For the text-containing cell, return its midpoint in [x, y] coordinate format. 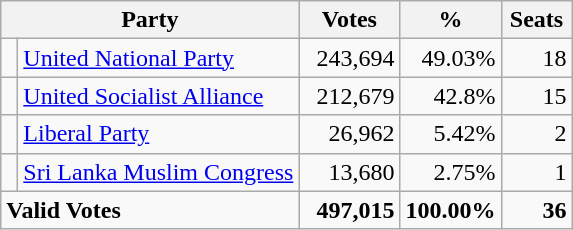
1 [536, 172]
Seats [536, 20]
497,015 [350, 210]
2.75% [450, 172]
243,694 [350, 58]
Liberal Party [158, 134]
Votes [350, 20]
18 [536, 58]
100.00% [450, 210]
26,962 [350, 134]
42.8% [450, 96]
2 [536, 134]
Valid Votes [150, 210]
United National Party [158, 58]
15 [536, 96]
Sri Lanka Muslim Congress [158, 172]
49.03% [450, 58]
36 [536, 210]
5.42% [450, 134]
% [450, 20]
Party [150, 20]
212,679 [350, 96]
United Socialist Alliance [158, 96]
13,680 [350, 172]
